Scan for the cell matching the given text and deliver its (x, y) coordinate at center. 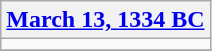
March 13, 1334 BC (106, 20)
